Extract the [x, y] coordinate from the center of the cell holding the provided text.  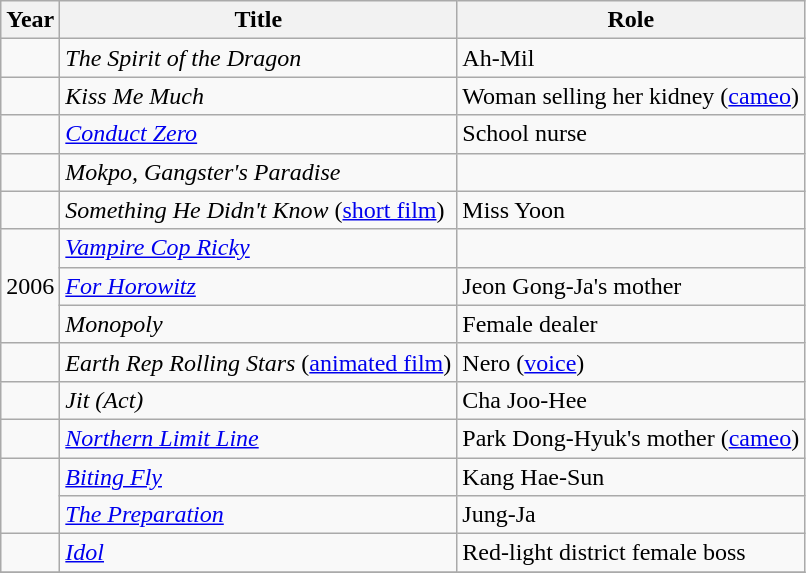
Northern Limit Line [258, 438]
Kiss Me Much [258, 96]
Park Dong-Hyuk's mother (cameo) [631, 438]
For Horowitz [258, 286]
Year [30, 20]
Earth Rep Rolling Stars (animated film) [258, 362]
2006 [30, 286]
Red-light district female boss [631, 553]
Something He Didn't Know (short film) [258, 210]
Miss Yoon [631, 210]
The Spirit of the Dragon [258, 58]
Idol [258, 553]
Jit (Act) [258, 400]
Cha Joo-Hee [631, 400]
Female dealer [631, 324]
Ah-Mil [631, 58]
Role [631, 20]
Biting Fly [258, 477]
The Preparation [258, 515]
Nero (voice) [631, 362]
School nurse [631, 134]
Mokpo, Gangster's Paradise [258, 172]
Woman selling her kidney (cameo) [631, 96]
Monopoly [258, 324]
Title [258, 20]
Conduct Zero [258, 134]
Jeon Gong-Ja's mother [631, 286]
Kang Hae-Sun [631, 477]
Vampire Cop Ricky [258, 248]
Jung-Ja [631, 515]
